Pinpoint the cell where the given text exists, returning its (X, Y) midpoint coordinate. 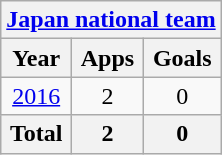
Year (36, 58)
Japan national team (111, 20)
Apps (108, 58)
2016 (36, 96)
Goals (182, 58)
Total (36, 134)
